Pinpoint the cell where the given text exists, returning its (X, Y) midpoint coordinate. 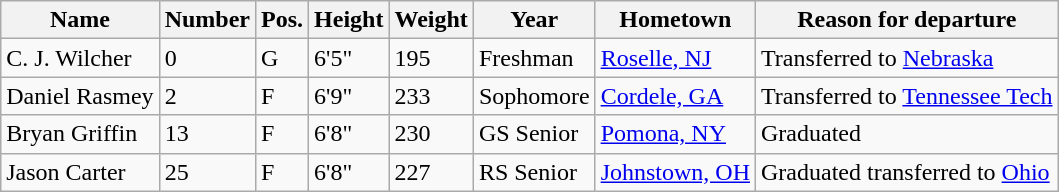
195 (431, 58)
Number (207, 20)
2 (207, 96)
Sophomore (534, 96)
Pos. (282, 20)
Cordele, GA (675, 96)
6'9" (349, 96)
Freshman (534, 58)
Roselle, NJ (675, 58)
Weight (431, 20)
233 (431, 96)
C. J. Wilcher (80, 58)
Transferred to Nebraska (908, 58)
RS Senior (534, 172)
Transferred to Tennessee Tech (908, 96)
GS Senior (534, 134)
Pomona, NY (675, 134)
Graduated (908, 134)
Height (349, 20)
Hometown (675, 20)
Name (80, 20)
230 (431, 134)
Graduated transferred to Ohio (908, 172)
Daniel Rasmey (80, 96)
6'5" (349, 58)
G (282, 58)
Johnstown, OH (675, 172)
Jason Carter (80, 172)
227 (431, 172)
25 (207, 172)
Bryan Griffin (80, 134)
Year (534, 20)
Reason for departure (908, 20)
0 (207, 58)
13 (207, 134)
